Detect which cell encompasses the target text, then output its [x, y] center coordinate. 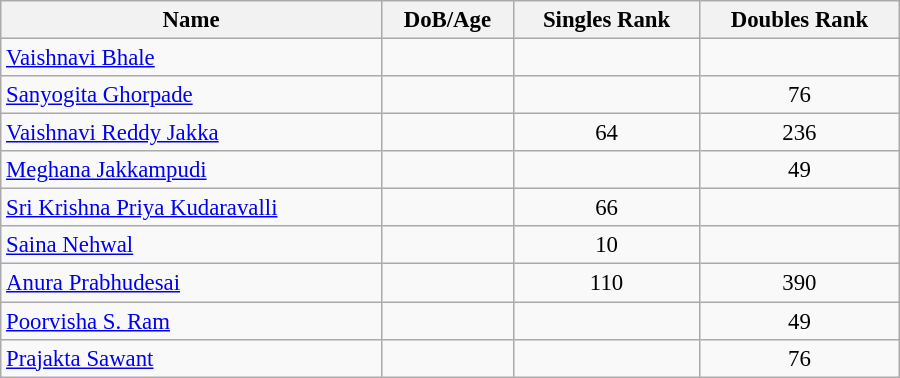
Saina Nehwal [192, 245]
Doubles Rank [800, 20]
64 [606, 133]
236 [800, 133]
Vaishnavi Bhale [192, 58]
Sri Krishna Priya Kudaravalli [192, 208]
66 [606, 208]
Singles Rank [606, 20]
Anura Prabhudesai [192, 283]
Meghana Jakkampudi [192, 170]
Name [192, 20]
Poorvisha S. Ram [192, 321]
390 [800, 283]
Prajakta Sawant [192, 358]
Sanyogita Ghorpade [192, 95]
Vaishnavi Reddy Jakka [192, 133]
10 [606, 245]
DoB/Age [447, 20]
110 [606, 283]
